Return the (x, y) coordinate for the center point of the cell that contains the specified text.  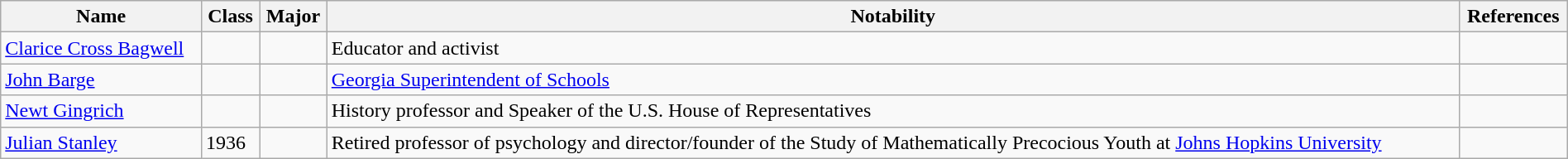
Julian Stanley (101, 142)
Clarice Cross Bagwell (101, 48)
History professor and Speaker of the U.S. House of Representatives (893, 111)
Retired professor of psychology and director/founder of the Study of Mathematically Precocious Youth at Johns Hopkins University (893, 142)
Major (294, 17)
Newt Gingrich (101, 111)
1936 (230, 142)
Notability (893, 17)
Georgia Superintendent of Schools (893, 79)
Educator and activist (893, 48)
References (1513, 17)
John Barge (101, 79)
Class (230, 17)
Name (101, 17)
